For the text-containing cell, return its midpoint in [X, Y] coordinate format. 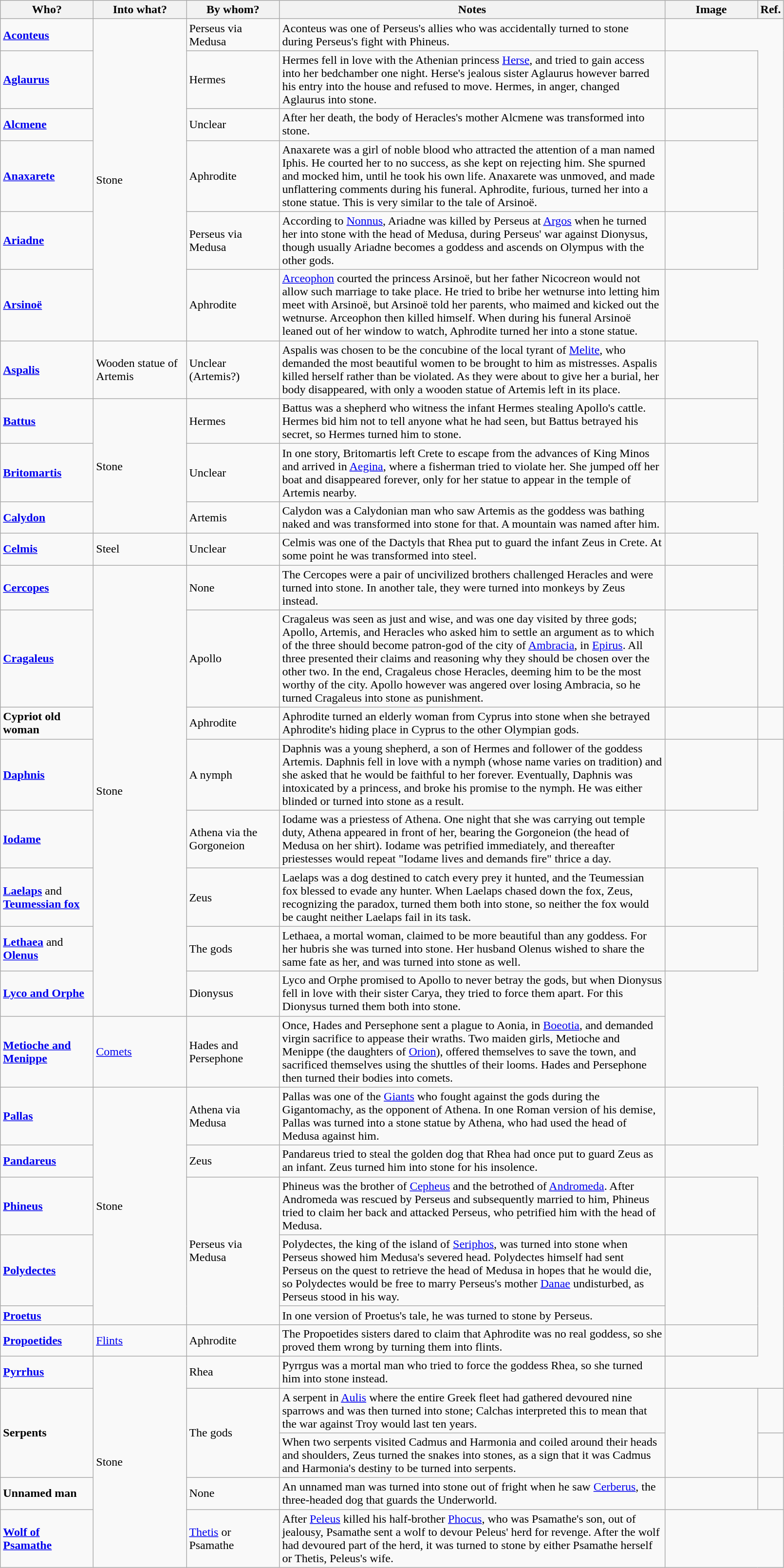
Unclear (Artemis?) [233, 369]
Who? [47, 10]
Arsinoë [47, 305]
Steel [140, 549]
Laelaps and Teumessian fox [47, 898]
Flints [140, 1340]
Athena via the Gorgoneion [233, 839]
Image [711, 10]
Dionysus [233, 994]
Metioche and Menippe [47, 1052]
The Propoetides sisters dared to claim that Aphrodite was no real goddess, so she proved them wrong by turning them into flints. [472, 1340]
Iodame [47, 839]
Cercopes [47, 588]
Alcmene [47, 125]
Hades and Persephone [233, 1052]
Unnamed man [47, 1494]
By whom? [233, 10]
Ref. [770, 10]
Pallas [47, 1116]
Calydon [47, 517]
Aconteus [47, 35]
Lethaea and Olenus [47, 949]
Pyrrgus was a mortal man who tried to force the goddess Rhea, so she turned him into stone instead. [472, 1372]
Wolf of Psamathe [47, 1539]
Cragaleus [47, 659]
Cypriot old woman [47, 723]
Into what? [140, 10]
In one version of Proetus's tale, he was turned to stone by Perseus. [472, 1315]
Celmis was one of the Dactyls that Rhea put to guard the infant Zeus in Crete. At some point he was transformed into steel. [472, 549]
Anaxarete [47, 176]
Notes [472, 10]
Rhea [233, 1372]
Pandareus tried to steal the golden dog that Rhea had once put to guard Zeus as an infant. Zeus turned him into stone for his insolence. [472, 1161]
Aglaurus [47, 80]
Aspalis [47, 369]
Daphnis [47, 775]
Wooden statue of Artemis [140, 369]
Propoetides [47, 1340]
Lyco and Orphe [47, 994]
Thetis or Psamathe [233, 1539]
An unnamed man was turned into stone out of fright when he saw Cerberus, the three-headed dog that guards the Underworld. [472, 1494]
Polydectes [47, 1270]
Britomartis [47, 473]
Proetus [47, 1315]
Serpents [47, 1433]
Artemis [233, 517]
Pandareus [47, 1161]
Athena via Medusa [233, 1116]
Ariadne [47, 241]
Aphrodite turned an elderly woman from Cyprus into stone when she betrayed Aphrodite's hiding place in Cyprus to the other Olympian gods. [472, 723]
Comets [140, 1052]
Battus [47, 421]
Celmis [47, 549]
Apollo [233, 659]
After her death, the body of Heracles's mother Alcmene was transformed into stone. [472, 125]
Aconteus was one of Perseus's allies who was accidentally turned to stone during Perseus's fight with Phineus. [472, 35]
A nymph [233, 775]
Phineus [47, 1205]
Pyrrhus [47, 1372]
